Scan for the cell matching the given text and deliver its [X, Y] coordinate at center. 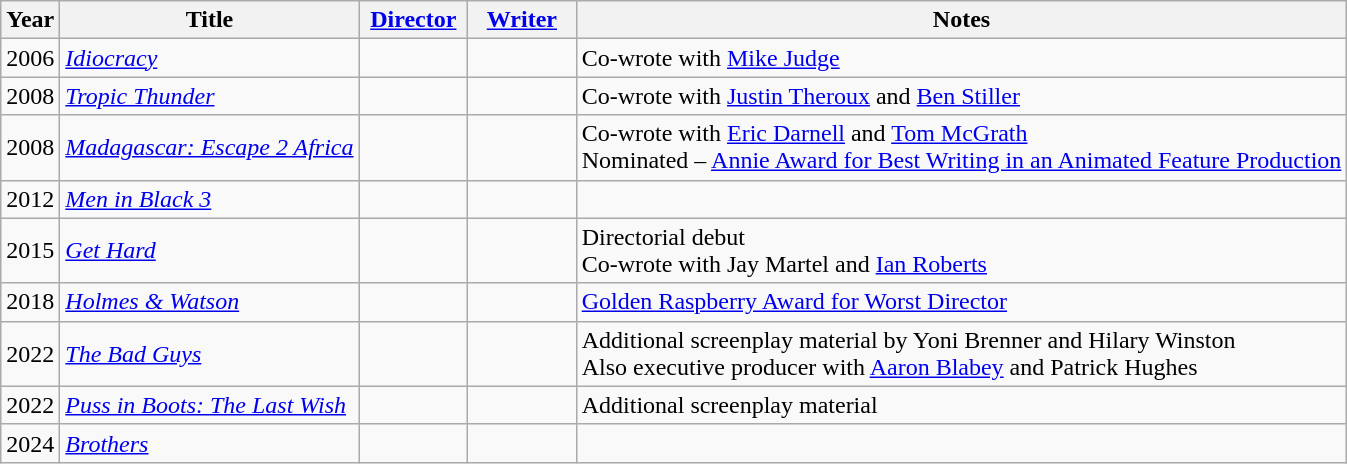
Director [414, 20]
Men in Black 3 [210, 199]
Tropic Thunder [210, 96]
Notes [962, 20]
Brothers [210, 443]
2006 [30, 58]
Puss in Boots: The Last Wish [210, 405]
Year [30, 20]
Directorial debutCo-wrote with Jay Martel and Ian Roberts [962, 250]
The Bad Guys [210, 354]
Idiocracy [210, 58]
2024 [30, 443]
Get Hard [210, 250]
Additional screenplay material [962, 405]
Holmes & Watson [210, 302]
Additional screenplay material by Yoni Brenner and Hilary WinstonAlso executive producer with Aaron Blabey and Patrick Hughes [962, 354]
Co-wrote with Eric Darnell and Tom McGrathNominated – Annie Award for Best Writing in an Animated Feature Production [962, 148]
Writer [522, 20]
2018 [30, 302]
Co-wrote with Mike Judge [962, 58]
Madagascar: Escape 2 Africa [210, 148]
Title [210, 20]
2015 [30, 250]
Co-wrote with Justin Theroux and Ben Stiller [962, 96]
Golden Raspberry Award for Worst Director [962, 302]
2012 [30, 199]
